From the cell containing the given text, extract its center point as [x, y] coordinate. 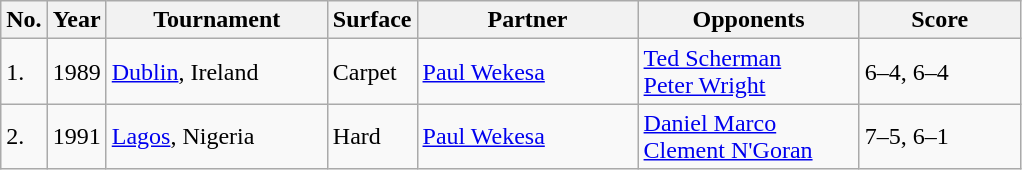
1991 [76, 136]
Daniel Marco Clement N'Goran [748, 136]
Opponents [748, 20]
7–5, 6–1 [940, 136]
2. [24, 136]
Tournament [216, 20]
Dublin, Ireland [216, 72]
Score [940, 20]
1989 [76, 72]
Hard [372, 136]
Surface [372, 20]
1. [24, 72]
Lagos, Nigeria [216, 136]
Carpet [372, 72]
No. [24, 20]
6–4, 6–4 [940, 72]
Ted Scherman Peter Wright [748, 72]
Year [76, 20]
Partner [528, 20]
